Return the (X, Y) coordinate for the center point of the cell that contains the specified text.  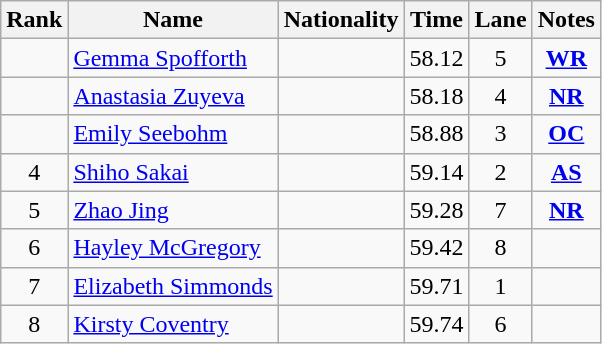
Gemma Spofforth (173, 58)
Nationality (341, 20)
Elizabeth Simmonds (173, 286)
Rank (34, 20)
AS (566, 172)
59.74 (436, 324)
2 (500, 172)
59.14 (436, 172)
59.28 (436, 210)
Anastasia Zuyeva (173, 96)
Hayley McGregory (173, 248)
Shiho Sakai (173, 172)
58.18 (436, 96)
Name (173, 20)
Zhao Jing (173, 210)
Lane (500, 20)
Kirsty Coventry (173, 324)
1 (500, 286)
59.71 (436, 286)
OC (566, 134)
58.88 (436, 134)
3 (500, 134)
Notes (566, 20)
59.42 (436, 248)
Time (436, 20)
58.12 (436, 58)
Emily Seebohm (173, 134)
WR (566, 58)
